Return (X, Y) of the center of cell containing provided text 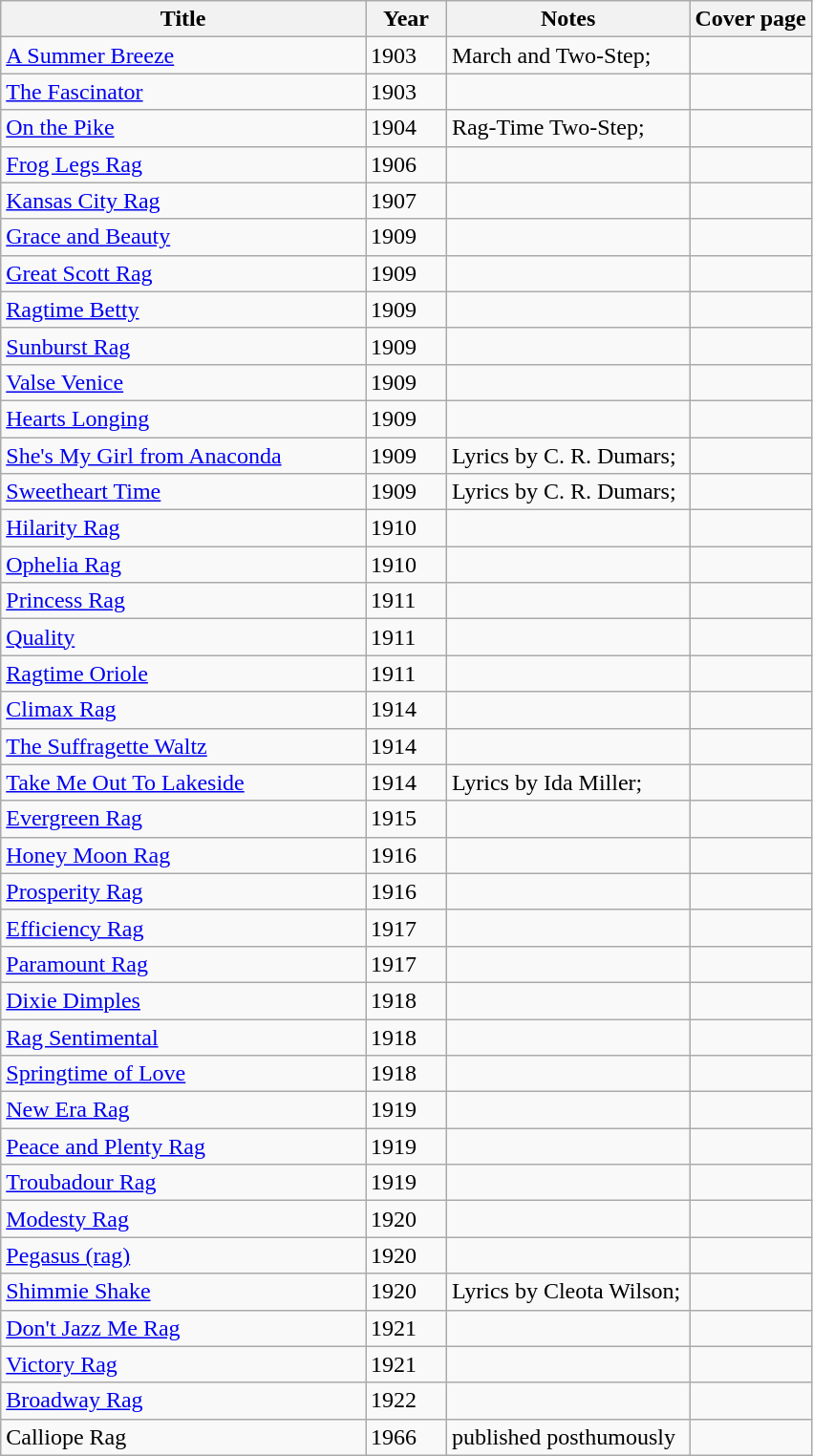
Honey Moon Rag (183, 855)
Frog Legs Rag (183, 164)
Prosperity Rag (183, 891)
1906 (407, 164)
Hearts Longing (183, 418)
Quality (183, 637)
Year (407, 19)
Ragtime Oriole (183, 674)
1966 (407, 1437)
Evergreen Rag (183, 819)
Dixie Dimples (183, 1000)
1904 (407, 128)
Climax Rag (183, 710)
1907 (407, 201)
1915 (407, 819)
Kansas City Rag (183, 201)
Title (183, 19)
Victory Rag (183, 1364)
published posthumously (567, 1437)
On the Pike (183, 128)
Notes (567, 19)
Shimmie Shake (183, 1292)
New Era Rag (183, 1110)
Peace and Plenty Rag (183, 1146)
Troubadour Rag (183, 1183)
She's My Girl from Anaconda (183, 456)
Rag-Time Two-Step; (567, 128)
Valse Venice (183, 382)
Paramount Rag (183, 964)
Sunburst Rag (183, 346)
Broadway Rag (183, 1401)
1922 (407, 1401)
Princess Rag (183, 601)
March and Two-Step; (567, 55)
Modesty Rag (183, 1219)
Hilarity Rag (183, 528)
Ragtime Betty (183, 310)
The Suffragette Waltz (183, 746)
Rag Sentimental (183, 1037)
Great Scott Rag (183, 273)
A Summer Breeze (183, 55)
Pegasus (rag) (183, 1255)
Take Me Out To Lakeside (183, 782)
Lyrics by Cleota Wilson; (567, 1292)
Cover page (751, 19)
Efficiency Rag (183, 928)
Ophelia Rag (183, 565)
Grace and Beauty (183, 237)
Sweetheart Time (183, 492)
Calliope Rag (183, 1437)
Lyrics by Ida Miller; (567, 782)
Don't Jazz Me Rag (183, 1328)
The Fascinator (183, 92)
Springtime of Love (183, 1074)
